Provide the [X, Y] coordinate of the cell's center where the given text is located.  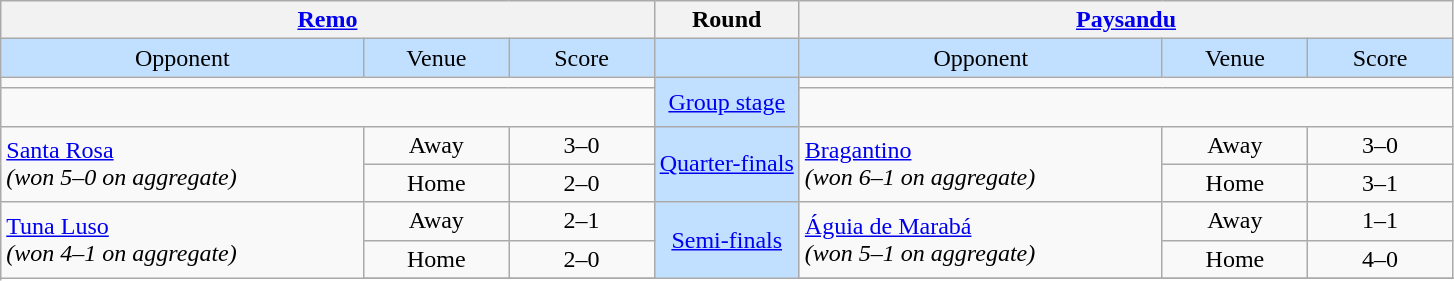
2–1 [582, 221]
Águia de Marabá(won 5–1 on aggregate) [980, 240]
Semi-finals [726, 240]
Santa Rosa(won 5–0 on aggregate) [182, 164]
Remo [328, 20]
Tuna Luso(won 4–1 on aggregate) [182, 240]
Quarter-finals [726, 164]
4–0 [1380, 259]
3–1 [1380, 183]
Group stage [726, 102]
Paysandu [1126, 20]
1–1 [1380, 221]
Bragantino(won 6–1 on aggregate) [980, 164]
Round [726, 20]
